Locate the cell with the specified text and output its (X, Y) center coordinate. 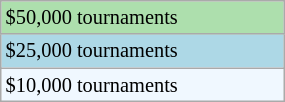
$50,000 tournaments (142, 17)
$10,000 tournaments (142, 85)
$25,000 tournaments (142, 51)
